Find where the given text appears and provide that cell's center as [X, Y] coordinate. 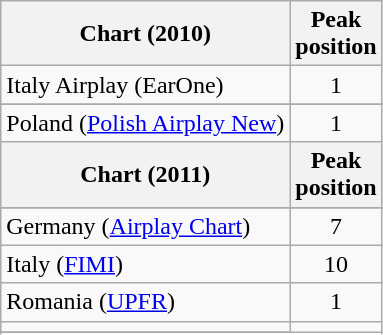
Romania (UPFR) [146, 302]
Peak position [336, 34]
10 [336, 264]
Germany (Airplay Chart) [146, 226]
Italy (FIMI) [146, 264]
Italy Airplay (EarOne) [146, 85]
Chart (2010) [146, 34]
Poland (Polish Airplay New) [146, 123]
Peakposition [336, 174]
7 [336, 226]
Chart (2011) [146, 174]
